Output the [x, y] coordinate of the center of the cell containing the given text.  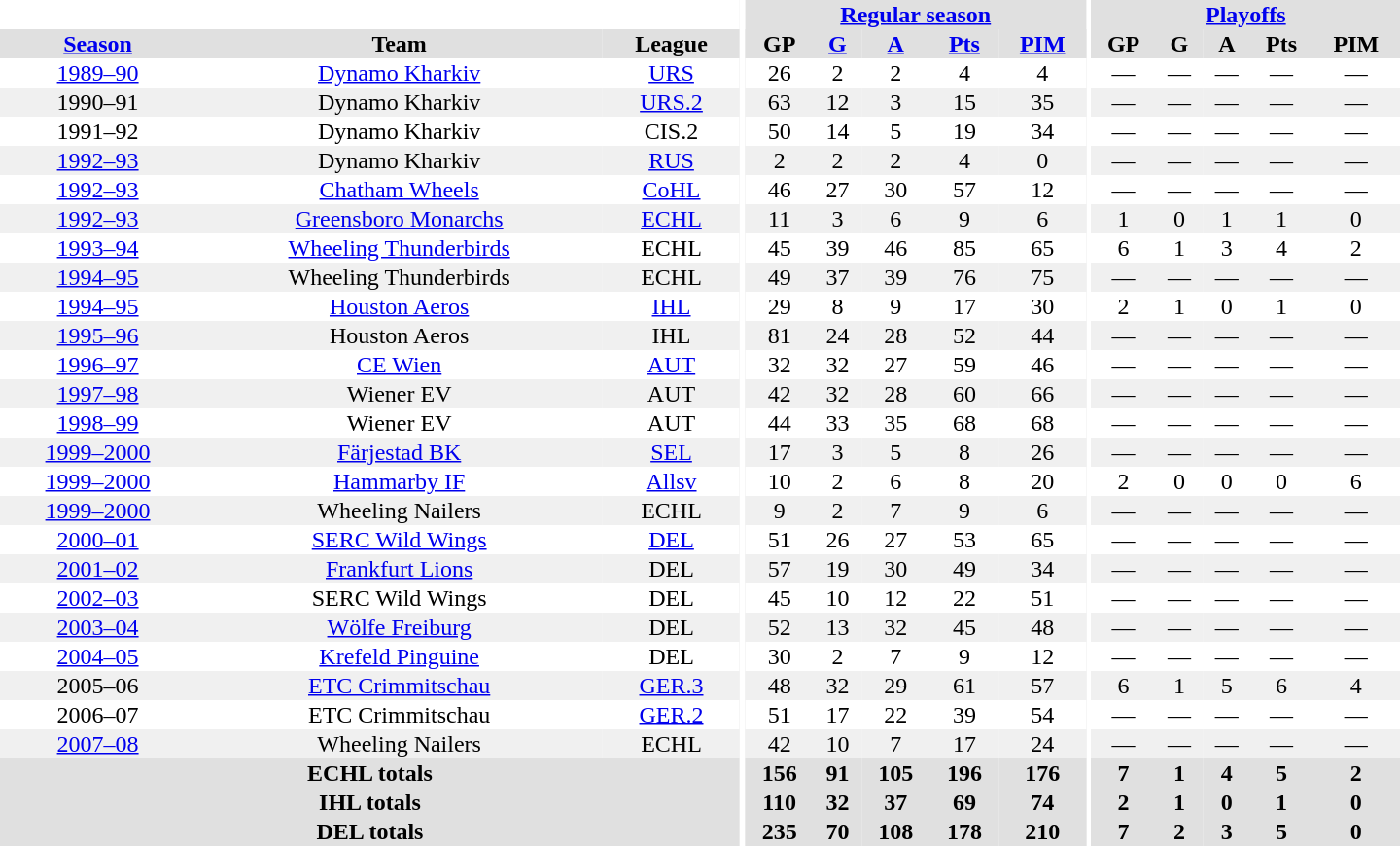
50 [780, 131]
69 [964, 802]
76 [964, 277]
ECHL totals [369, 773]
1998–99 [97, 423]
33 [838, 423]
Krefeld Pinguine [399, 656]
Regular season [916, 15]
13 [838, 627]
2001–02 [97, 569]
2000–01 [97, 540]
196 [964, 773]
178 [964, 831]
63 [780, 102]
156 [780, 773]
2002–03 [97, 598]
Playoffs [1246, 15]
11 [780, 219]
85 [964, 248]
75 [1042, 277]
Hammarby IF [399, 481]
GER.3 [671, 686]
54 [1042, 715]
Season [97, 44]
59 [964, 365]
14 [838, 131]
176 [1042, 773]
CoHL [671, 190]
1991–92 [97, 131]
1990–91 [97, 102]
60 [964, 394]
70 [838, 831]
105 [896, 773]
DEL totals [369, 831]
Allsv [671, 481]
81 [780, 335]
235 [780, 831]
110 [780, 802]
2005–06 [97, 686]
Wölfe Freiburg [399, 627]
Chatham Wheels [399, 190]
1997–98 [97, 394]
74 [1042, 802]
91 [838, 773]
108 [896, 831]
IHL totals [369, 802]
2006–07 [97, 715]
Färjestad BK [399, 452]
66 [1042, 394]
53 [964, 540]
Team [399, 44]
Greensboro Monarchs [399, 219]
61 [964, 686]
URS.2 [671, 102]
CE Wien [399, 365]
1993–94 [97, 248]
15 [964, 102]
1989–90 [97, 73]
SEL [671, 452]
2004–05 [97, 656]
GER.2 [671, 715]
CIS.2 [671, 131]
2007–08 [97, 744]
League [671, 44]
URS [671, 73]
20 [1042, 481]
1995–96 [97, 335]
Frankfurt Lions [399, 569]
2003–04 [97, 627]
210 [1042, 831]
1996–97 [97, 365]
RUS [671, 160]
